Scan for the cell matching the given text and deliver its [x, y] coordinate at center. 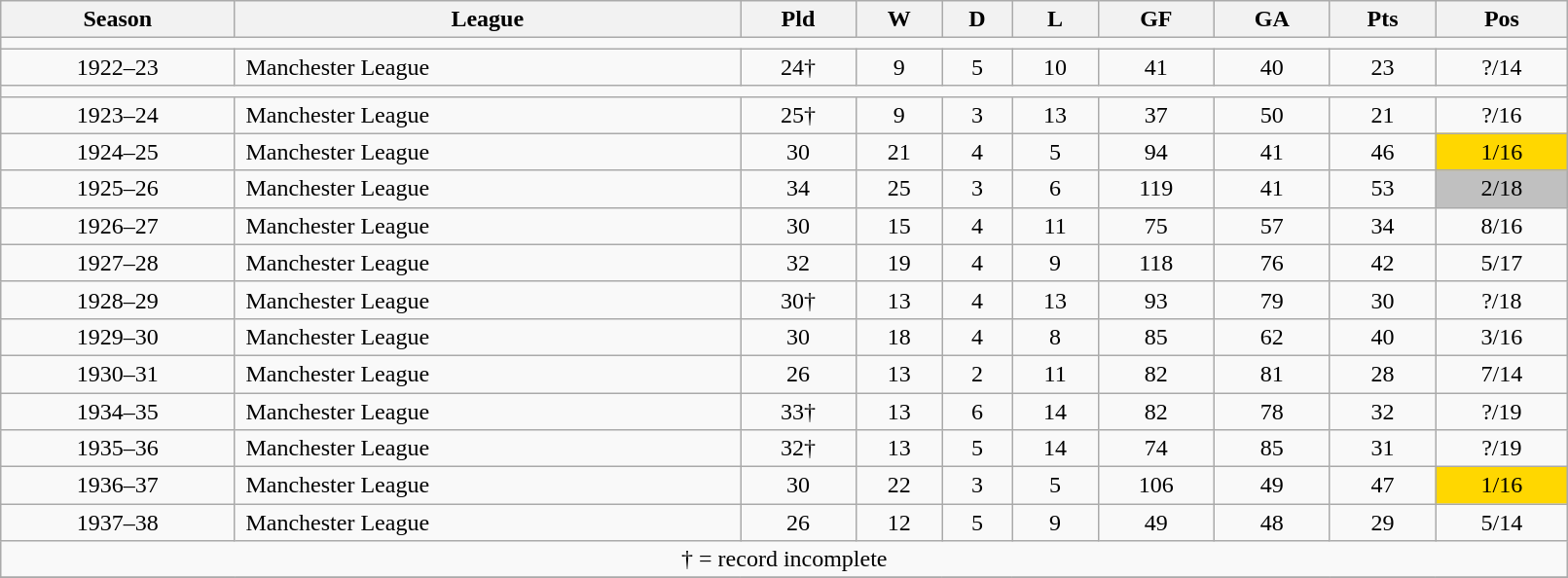
78 [1271, 412]
12 [899, 523]
118 [1156, 263]
10 [1055, 67]
48 [1271, 523]
76 [1271, 263]
22 [899, 486]
94 [1156, 152]
8 [1055, 337]
Pts [1382, 19]
1926–27 [118, 226]
1927–28 [118, 263]
106 [1156, 486]
29 [1382, 523]
75 [1156, 226]
1935–36 [118, 449]
† = record incomplete [784, 560]
?/16 [1502, 115]
93 [1156, 300]
37 [1156, 115]
57 [1271, 226]
119 [1156, 189]
23 [1382, 67]
46 [1382, 152]
?/14 [1502, 67]
24† [798, 67]
32† [798, 449]
5/14 [1502, 523]
81 [1271, 374]
2/18 [1502, 189]
W [899, 19]
79 [1271, 300]
33† [798, 412]
47 [1382, 486]
L [1055, 19]
League [488, 19]
53 [1382, 189]
31 [1382, 449]
5/17 [1502, 263]
Pos [1502, 19]
8/16 [1502, 226]
19 [899, 263]
1930–31 [118, 374]
?/18 [1502, 300]
28 [1382, 374]
D [977, 19]
7/14 [1502, 374]
1929–30 [118, 337]
2 [977, 374]
25† [798, 115]
1925–26 [118, 189]
62 [1271, 337]
18 [899, 337]
42 [1382, 263]
30† [798, 300]
1922–23 [118, 67]
GA [1271, 19]
1936–37 [118, 486]
15 [899, 226]
GF [1156, 19]
1934–35 [118, 412]
1923–24 [118, 115]
25 [899, 189]
1928–29 [118, 300]
1937–38 [118, 523]
74 [1156, 449]
50 [1271, 115]
Pld [798, 19]
Season [118, 19]
1924–25 [118, 152]
3/16 [1502, 337]
